Provide the (X, Y) coordinate of the cell's center where the given text is located.  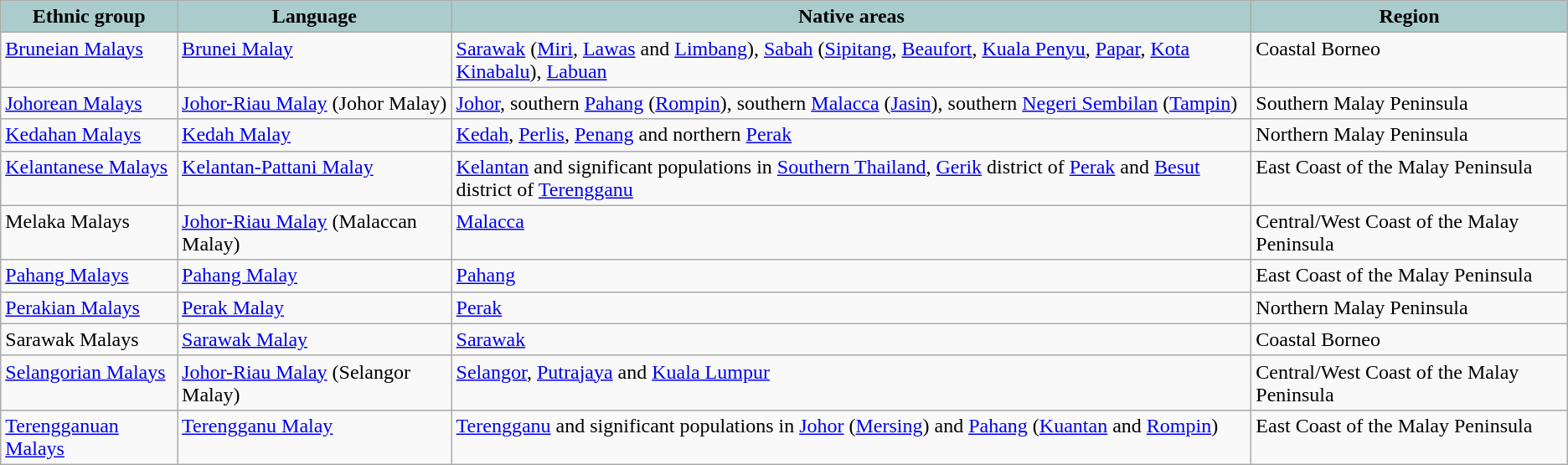
Southern Malay Peninsula (1409, 103)
Terengganu Malay (315, 437)
Malacca (851, 233)
Terengganuan Malays (89, 437)
Kedah Malay (315, 135)
Region (1409, 17)
Native areas (851, 17)
Language (315, 17)
Johor, southern Pahang (Rompin), southern Malacca (Jasin), southern Negeri Sembilan (Tampin) (851, 103)
Kedah, Perlis, Penang and northern Perak (851, 135)
Sarawak (Miri, Lawas and Limbang), Sabah (Sipitang, Beaufort, Kuala Penyu, Papar, Kota Kinabalu), Labuan (851, 60)
Melaka Malays (89, 233)
Perak Malay (315, 307)
Pahang Malays (89, 276)
Sarawak Malays (89, 339)
Johor-Riau Malay (Selangor Malay) (315, 382)
Ethnic group (89, 17)
Johor-Riau Malay (Johor Malay) (315, 103)
Kelantan and significant populations in Southern Thailand, Gerik district of Perak and Besut district of Terengganu (851, 178)
Perakian Malays (89, 307)
Selangorian Malays (89, 382)
Terengganu and significant populations in Johor (Mersing) and Pahang (Kuantan and Rompin) (851, 437)
Pahang (851, 276)
Brunei Malay (315, 60)
Johor-Riau Malay (Malaccan Malay) (315, 233)
Sarawak (851, 339)
Kelantan-Pattani Malay (315, 178)
Johorean Malays (89, 103)
Kelantanese Malays (89, 178)
Perak (851, 307)
Kedahan Malays (89, 135)
Sarawak Malay (315, 339)
Bruneian Malays (89, 60)
Pahang Malay (315, 276)
Selangor, Putrajaya and Kuala Lumpur (851, 382)
